Scan for the cell matching the given text and deliver its [x, y] coordinate at center. 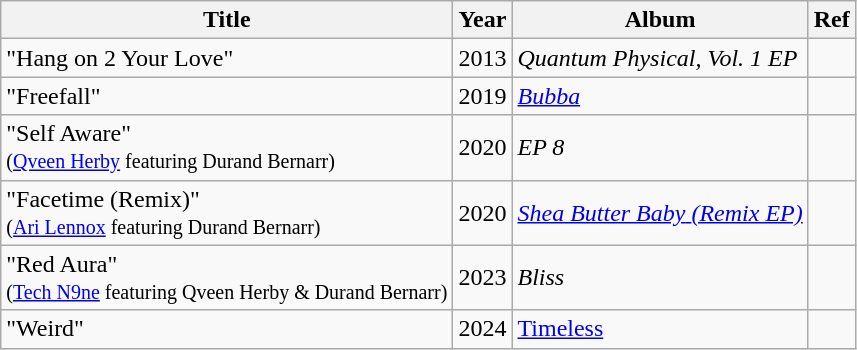
2024 [482, 329]
"Self Aware"(Qveen Herby featuring Durand Bernarr) [227, 148]
"Freefall" [227, 96]
2019 [482, 96]
Timeless [660, 329]
Album [660, 20]
Quantum Physical, Vol. 1 EP [660, 58]
2023 [482, 278]
Year [482, 20]
Bliss [660, 278]
Bubba [660, 96]
"Facetime (Remix)"(Ari Lennox featuring Durand Bernarr) [227, 212]
Shea Butter Baby (Remix EP) [660, 212]
2013 [482, 58]
Title [227, 20]
"Weird" [227, 329]
"Hang on 2 Your Love" [227, 58]
EP 8 [660, 148]
"Red Aura"(Tech N9ne featuring Qveen Herby & Durand Bernarr) [227, 278]
Ref [832, 20]
